Locate the cell with the specified text and output its (x, y) center coordinate. 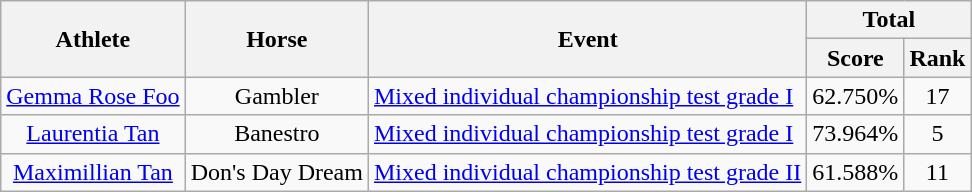
Total (889, 20)
Don's Day Dream (276, 172)
Maximillian Tan (93, 172)
Event (587, 39)
Score (856, 58)
73.964% (856, 134)
Gemma Rose Foo (93, 96)
62.750% (856, 96)
61.588% (856, 172)
5 (938, 134)
Gambler (276, 96)
Rank (938, 58)
Banestro (276, 134)
Mixed individual championship test grade II (587, 172)
Laurentia Tan (93, 134)
Athlete (93, 39)
11 (938, 172)
17 (938, 96)
Horse (276, 39)
